Return [X, Y] of the center of cell containing provided text 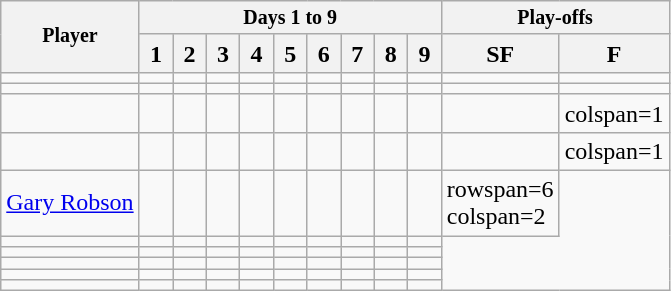
7 [358, 53]
5 [290, 53]
6 [324, 53]
Gary Robson [70, 204]
Play-offs [555, 18]
Player [70, 37]
SF [500, 53]
Days 1 to 9 [290, 18]
8 [391, 53]
3 [223, 53]
rowspan=6 colspan=2 [500, 204]
9 [425, 53]
2 [190, 53]
1 [156, 53]
4 [257, 53]
F [614, 53]
